Locate the cell with the specified text and output its (x, y) center coordinate. 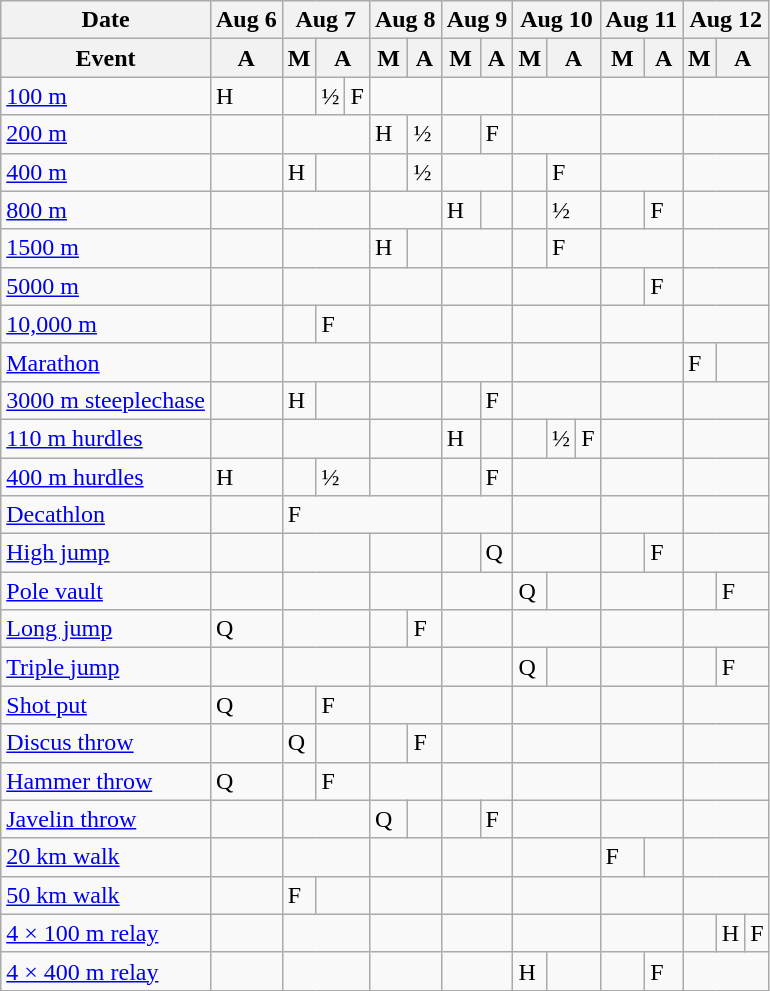
Aug 6 (246, 20)
200 m (106, 134)
High jump (106, 553)
Aug 11 (641, 20)
50 km walk (106, 895)
Aug 10 (556, 20)
Shot put (106, 705)
4 × 400 m relay (106, 971)
1500 m (106, 248)
Date (106, 20)
800 m (106, 210)
3000 m steeplechase (106, 400)
Aug 12 (726, 20)
4 × 100 m relay (106, 933)
Event (106, 58)
Javelin throw (106, 819)
Aug 8 (405, 20)
10,000 m (106, 324)
Aug 9 (477, 20)
20 km walk (106, 857)
Discus throw (106, 743)
Hammer throw (106, 781)
Triple jump (106, 667)
5000 m (106, 286)
Aug 7 (326, 20)
400 m (106, 172)
Long jump (106, 629)
Pole vault (106, 591)
100 m (106, 96)
Marathon (106, 362)
Decathlon (106, 515)
110 m hurdles (106, 438)
400 m hurdles (106, 477)
